For the text-containing cell, return its midpoint in [x, y] coordinate format. 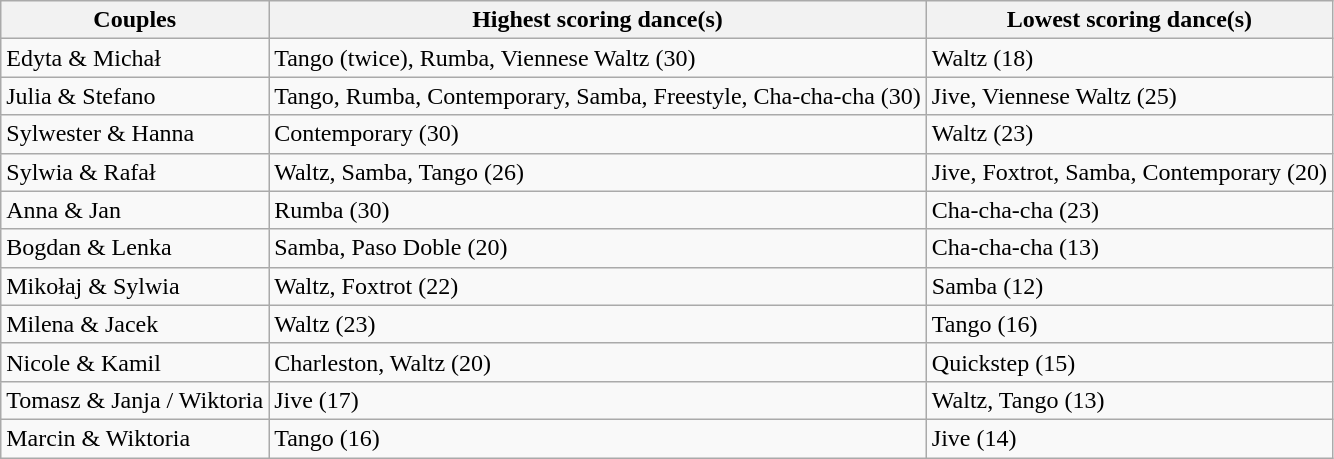
Cha-cha-cha (13) [1129, 248]
Milena & Jacek [135, 324]
Nicole & Kamil [135, 362]
Rumba (30) [598, 210]
Waltz, Foxtrot (22) [598, 286]
Contemporary (30) [598, 134]
Quickstep (15) [1129, 362]
Jive (14) [1129, 438]
Highest scoring dance(s) [598, 20]
Couples [135, 20]
Samba (12) [1129, 286]
Cha-cha-cha (23) [1129, 210]
Sylwester & Hanna [135, 134]
Lowest scoring dance(s) [1129, 20]
Waltz, Tango (13) [1129, 400]
Samba, Paso Doble (20) [598, 248]
Julia & Stefano [135, 96]
Anna & Jan [135, 210]
Mikołaj & Sylwia [135, 286]
Marcin & Wiktoria [135, 438]
Jive (17) [598, 400]
Charleston, Waltz (20) [598, 362]
Waltz, Samba, Tango (26) [598, 172]
Tango, Rumba, Contemporary, Samba, Freestyle, Cha-cha-cha (30) [598, 96]
Jive, Foxtrot, Samba, Contemporary (20) [1129, 172]
Edyta & Michał [135, 58]
Sylwia & Rafał [135, 172]
Bogdan & Lenka [135, 248]
Tango (twice), Rumba, Viennese Waltz (30) [598, 58]
Tomasz & Janja / Wiktoria [135, 400]
Waltz (18) [1129, 58]
Jive, Viennese Waltz (25) [1129, 96]
